For the text-containing cell, return its midpoint in [X, Y] coordinate format. 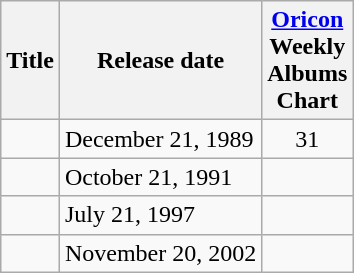
Title [30, 60]
Release date [160, 60]
31 [308, 139]
November 20, 2002 [160, 253]
OriconWeeklyAlbumsChart [308, 60]
July 21, 1997 [160, 215]
October 21, 1991 [160, 177]
December 21, 1989 [160, 139]
